For the text-containing cell, return its midpoint in [X, Y] coordinate format. 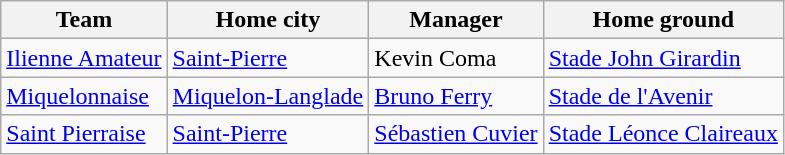
Team [84, 20]
Sébastien Cuvier [456, 134]
Bruno Ferry [456, 96]
Ilienne Amateur [84, 58]
Kevin Coma [456, 58]
Stade John Girardin [663, 58]
Miquelon-Langlade [268, 96]
Home city [268, 20]
Home ground [663, 20]
Stade Léonce Claireaux [663, 134]
Stade de l'Avenir [663, 96]
Manager [456, 20]
Miquelonnaise [84, 96]
Saint Pierraise [84, 134]
